Search for the cell housing the specified text and yield its (X, Y) center coordinate. 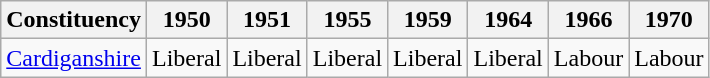
Constituency (74, 20)
1950 (186, 20)
1964 (508, 20)
1959 (428, 20)
1955 (347, 20)
1951 (267, 20)
1966 (588, 20)
1970 (669, 20)
Cardiganshire (74, 58)
